Scan for the cell matching the given text and deliver its (x, y) coordinate at center. 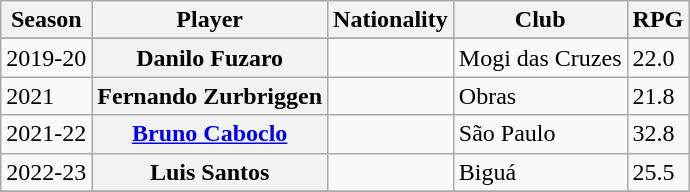
Club (540, 20)
Danilo Fuzaro (210, 58)
Mogi das Cruzes (540, 58)
São Paulo (540, 134)
2021-22 (46, 134)
Bruno Caboclo (210, 134)
Obras (540, 96)
Player (210, 20)
Luis Santos (210, 172)
Nationality (391, 20)
25.5 (658, 172)
Biguá (540, 172)
RPG (658, 20)
2022-23 (46, 172)
21.8 (658, 96)
22.0 (658, 58)
2021 (46, 96)
Fernando Zurbriggen (210, 96)
Season (46, 20)
2019-20 (46, 58)
32.8 (658, 134)
